Extract the [x, y] coordinate from the center of the cell holding the provided text.  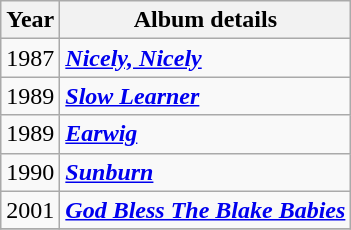
1990 [30, 172]
Earwig [206, 134]
Slow Learner [206, 96]
Nicely, Nicely [206, 58]
2001 [30, 210]
Sunburn [206, 172]
God Bless The Blake Babies [206, 210]
Album details [206, 20]
Year [30, 20]
1987 [30, 58]
